Capture the cell that displays the provided text and extract its [X, Y] central coordinate. 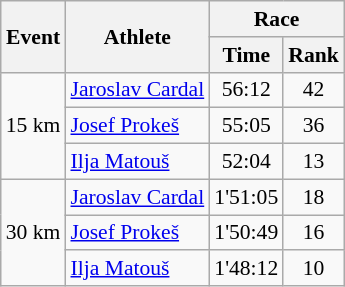
1'51:05 [246, 197]
1'50:49 [246, 233]
56:12 [246, 90]
42 [314, 90]
Rank [314, 55]
Time [246, 55]
15 km [34, 126]
55:05 [246, 126]
Athlete [137, 36]
52:04 [246, 162]
13 [314, 162]
36 [314, 126]
Event [34, 36]
Race [276, 19]
1'48:12 [246, 269]
16 [314, 233]
30 km [34, 232]
10 [314, 269]
18 [314, 197]
